Locate the cell with the specified text and output its [x, y] center coordinate. 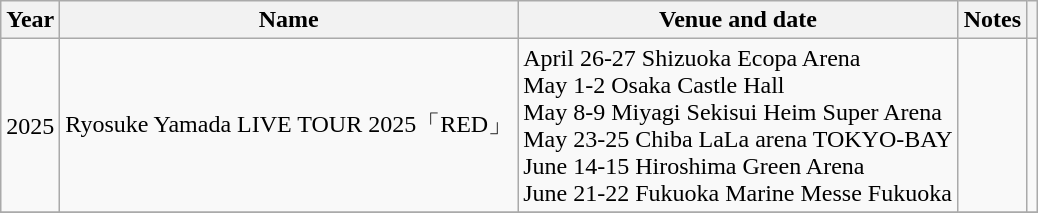
2025 [30, 126]
Venue and date [738, 20]
Year [30, 20]
Name [289, 20]
Notes [992, 20]
Ryosuke Yamada LIVE TOUR 2025「RED」 [289, 126]
